Pinpoint the cell where the given text exists, returning its [x, y] midpoint coordinate. 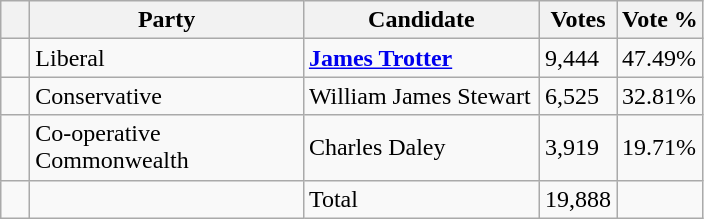
Vote % [660, 20]
James Trotter [421, 58]
19,888 [578, 199]
6,525 [578, 96]
32.81% [660, 96]
9,444 [578, 58]
Votes [578, 20]
William James Stewart [421, 96]
Co-operative Commonwealth [167, 148]
3,919 [578, 148]
Party [167, 20]
Charles Daley [421, 148]
Candidate [421, 20]
Liberal [167, 58]
Conservative [167, 96]
47.49% [660, 58]
19.71% [660, 148]
Total [421, 199]
